Scan for the cell matching the given text and deliver its [X, Y] coordinate at center. 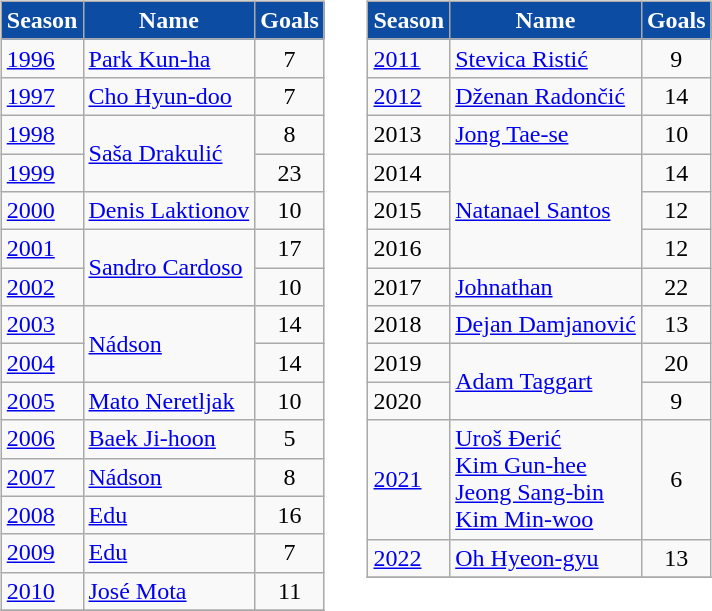
Natanael Santos [546, 211]
2014 [409, 173]
17 [290, 249]
2011 [409, 58]
Denis Laktionov [169, 211]
Stevica Ristić [546, 58]
2007 [42, 477]
2020 [409, 401]
José Mota [169, 591]
Uroš Đerić Kim Gun-hee Jeong Sang-bin Kim Min-woo [546, 480]
Dejan Damjanović [546, 325]
1999 [42, 173]
Johnathan [546, 287]
2005 [42, 401]
Sandro Cardoso [169, 268]
Jong Tae-se [546, 134]
1998 [42, 134]
Dženan Radončić [546, 96]
Adam Taggart [546, 382]
20 [676, 363]
2000 [42, 211]
2001 [42, 249]
2021 [409, 480]
2009 [42, 553]
1996 [42, 58]
2015 [409, 211]
Baek Ji-hoon [169, 439]
2016 [409, 249]
2012 [409, 96]
2010 [42, 591]
23 [290, 173]
2013 [409, 134]
5 [290, 439]
2022 [409, 558]
Mato Neretljak [169, 401]
1997 [42, 96]
16 [290, 515]
Park Kun-ha [169, 58]
2003 [42, 325]
Cho Hyun-doo [169, 96]
2006 [42, 439]
11 [290, 591]
22 [676, 287]
6 [676, 480]
2004 [42, 363]
2019 [409, 363]
Oh Hyeon-gyu [546, 558]
2017 [409, 287]
2008 [42, 515]
Saša Drakulić [169, 153]
2018 [409, 325]
2002 [42, 287]
